Pinpoint the cell where the given text exists, returning its [X, Y] midpoint coordinate. 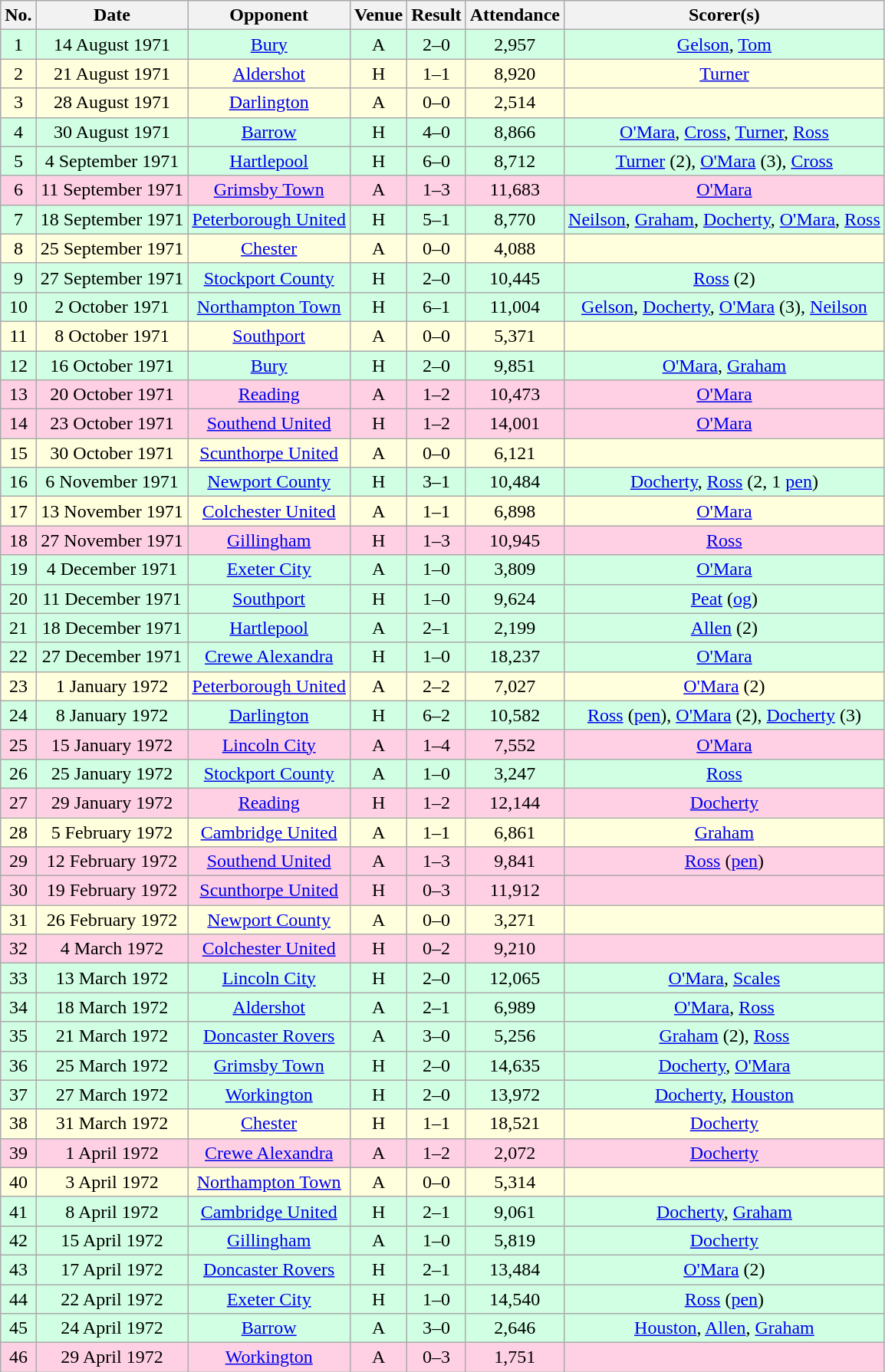
2,957 [515, 44]
18,521 [515, 1124]
25 September 1971 [112, 248]
11 September 1971 [112, 190]
Docherty, Ross (2, 1 pen) [725, 482]
23 [18, 686]
17 April 1972 [112, 1269]
25 March 1972 [112, 1065]
25 January 1972 [112, 773]
2 [18, 74]
35 [18, 1036]
3 [18, 103]
27 September 1971 [112, 277]
6,989 [515, 1007]
20 [18, 599]
1 [18, 44]
7,027 [515, 686]
8,920 [515, 74]
29 [18, 862]
16 [18, 482]
31 [18, 920]
21 March 1972 [112, 1036]
4 December 1971 [112, 569]
4,088 [515, 248]
4 [18, 132]
19 February 1972 [112, 891]
21 August 1971 [112, 74]
14,001 [515, 424]
5,256 [515, 1036]
6 [18, 190]
28 [18, 832]
12,144 [515, 803]
25 [18, 744]
27 December 1971 [112, 657]
Attendance [515, 15]
26 [18, 773]
42 [18, 1240]
43 [18, 1269]
11 December 1971 [112, 599]
22 [18, 657]
11,004 [515, 307]
11,683 [515, 190]
Turner (2), O'Mara (3), Cross [725, 161]
8 January 1972 [112, 715]
14 [18, 424]
Venue [379, 15]
Graham (2), Ross [725, 1036]
3–1 [436, 482]
11,912 [515, 891]
Gelson, Docherty, O'Mara (3), Neilson [725, 307]
37 [18, 1095]
Ross (2) [725, 277]
12 February 1972 [112, 862]
18 September 1971 [112, 219]
O'Mara, Cross, Turner, Ross [725, 132]
17 [18, 511]
10,945 [515, 540]
29 January 1972 [112, 803]
14,635 [515, 1065]
9,210 [515, 949]
9 [18, 277]
2,199 [515, 628]
4–0 [436, 132]
5–1 [436, 219]
5 February 1972 [112, 832]
1 January 1972 [112, 686]
14,540 [515, 1299]
30 [18, 891]
Docherty, Graham [725, 1211]
15 January 1972 [112, 744]
1,751 [515, 1357]
6–0 [436, 161]
9,841 [515, 862]
13,972 [515, 1095]
10,473 [515, 395]
6–2 [436, 715]
3 April 1972 [112, 1182]
12,065 [515, 978]
6–1 [436, 307]
Docherty, O'Mara [725, 1065]
30 August 1971 [112, 132]
No. [18, 15]
34 [18, 1007]
18,237 [515, 657]
Houston, Allen, Graham [725, 1328]
8,712 [515, 161]
22 April 1972 [112, 1299]
Scorer(s) [725, 15]
Allen (2) [725, 628]
38 [18, 1124]
6,861 [515, 832]
39 [18, 1153]
18 March 1972 [112, 1007]
10,484 [515, 482]
8 [18, 248]
13 November 1971 [112, 511]
18 December 1971 [112, 628]
8 April 1972 [112, 1211]
13 March 1972 [112, 978]
41 [18, 1211]
19 [18, 569]
45 [18, 1328]
1 April 1972 [112, 1153]
23 October 1971 [112, 424]
28 August 1971 [112, 103]
3,247 [515, 773]
5,371 [515, 336]
30 October 1971 [112, 453]
5,819 [515, 1240]
24 [18, 715]
20 October 1971 [112, 395]
Opponent [269, 15]
2,514 [515, 103]
15 [18, 453]
32 [18, 949]
O'Mara, Scales [725, 978]
8,866 [515, 132]
40 [18, 1182]
10,445 [515, 277]
Graham [725, 832]
6,121 [515, 453]
8 October 1971 [112, 336]
13,484 [515, 1269]
Docherty, Houston [725, 1095]
31 March 1972 [112, 1124]
O'Mara, Graham [725, 366]
46 [18, 1357]
7,552 [515, 744]
6,898 [515, 511]
27 [18, 803]
14 August 1971 [112, 44]
4 September 1971 [112, 161]
2,646 [515, 1328]
24 April 1972 [112, 1328]
18 [18, 540]
9,851 [515, 366]
Peat (og) [725, 599]
Gelson, Tom [725, 44]
Date [112, 15]
4 March 1972 [112, 949]
27 November 1971 [112, 540]
21 [18, 628]
27 March 1972 [112, 1095]
2,072 [515, 1153]
2–2 [436, 686]
44 [18, 1299]
2 October 1971 [112, 307]
26 February 1972 [112, 920]
11 [18, 336]
1–4 [436, 744]
7 [18, 219]
Ross (pen), O'Mara (2), Docherty (3) [725, 715]
12 [18, 366]
Turner [725, 74]
36 [18, 1065]
8,770 [515, 219]
9,624 [515, 599]
13 [18, 395]
10 [18, 307]
33 [18, 978]
6 November 1971 [112, 482]
O'Mara, Ross [725, 1007]
16 October 1971 [112, 366]
15 April 1972 [112, 1240]
5 [18, 161]
10,582 [515, 715]
29 April 1972 [112, 1357]
3,809 [515, 569]
5,314 [515, 1182]
Result [436, 15]
9,061 [515, 1211]
0–2 [436, 949]
Neilson, Graham, Docherty, O'Mara, Ross [725, 219]
3,271 [515, 920]
